Find where the given text appears and provide that cell's center as [x, y] coordinate. 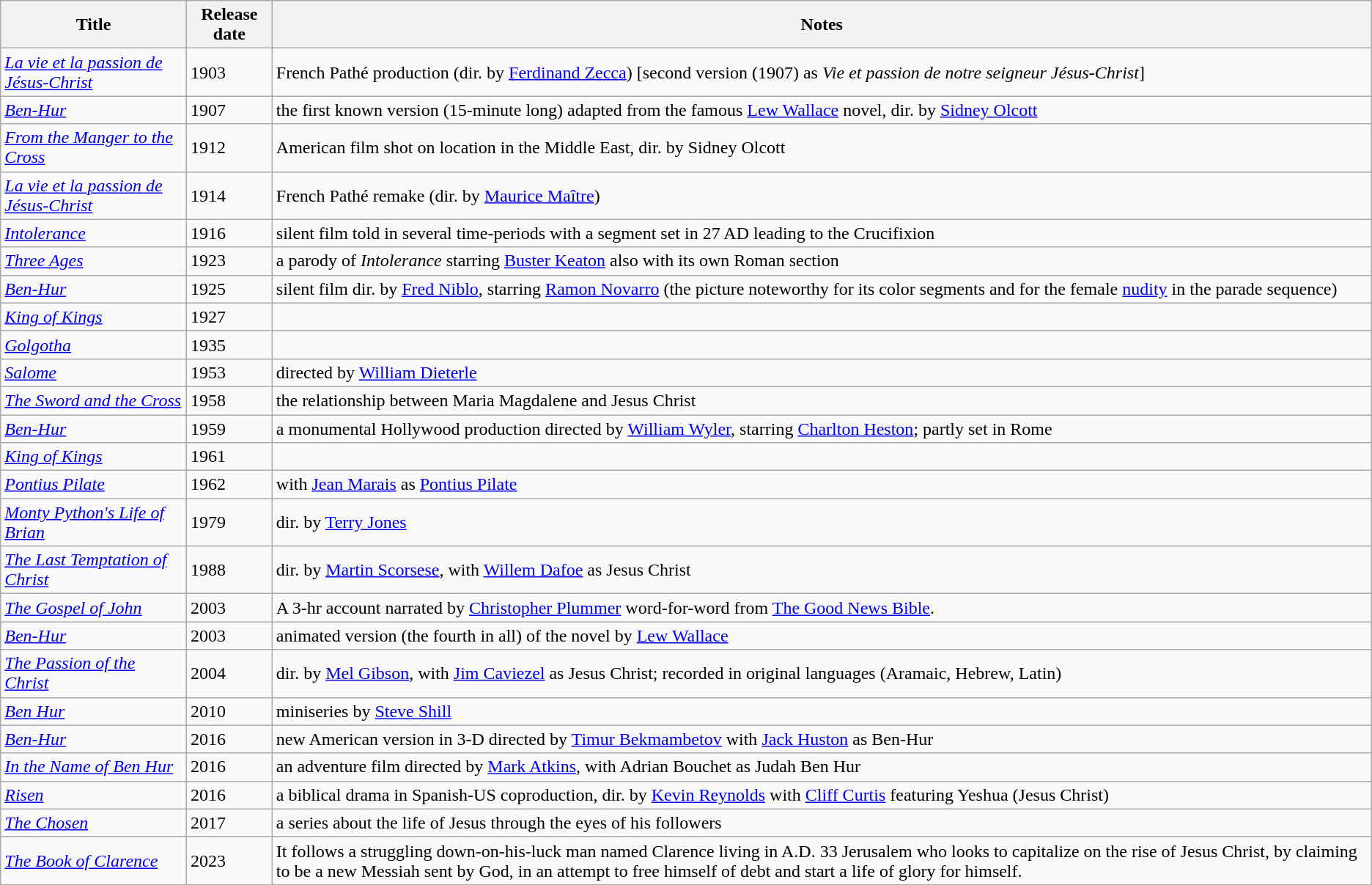
directed by William Dieterle [822, 372]
a series about the life of Jesus through the eyes of his followers [822, 823]
2004 [229, 673]
an adventure film directed by Mark Atkins, with Adrian Bouchet as Judah Ben Hur [822, 767]
From the Manger to the Cross [94, 148]
1927 [229, 317]
American film shot on location in the Middle East, dir. by Sidney Olcott [822, 148]
1916 [229, 233]
1935 [229, 345]
1903 [229, 72]
A 3-hr account narrated by Christopher Plummer word-for-word from The Good News Bible. [822, 608]
Notes [822, 25]
silent film told in several time-periods with a segment set in 27 AD leading to the Crucifixion [822, 233]
1962 [229, 485]
1958 [229, 400]
dir. by Mel Gibson, with Jim Caviezel as Jesus Christ; recorded in original languages (Aramaic, Hebrew, Latin) [822, 673]
Ben Hur [94, 711]
The Chosen [94, 823]
The Passion of the Christ [94, 673]
1953 [229, 372]
Intolerance [94, 233]
French Pathé remake (dir. by Maurice Maître) [822, 195]
new American version in 3-D directed by Timur Bekmambetov with Jack Huston as Ben-Hur [822, 739]
1925 [229, 289]
Pontius Pilate [94, 485]
Monty Python's Life of Brian [94, 522]
French Pathé production (dir. by Ferdinand Zecca) [second version (1907) as Vie et passion de notre seigneur Jésus-Christ] [822, 72]
2017 [229, 823]
a monumental Hollywood production directed by William Wyler, starring Charlton Heston; partly set in Rome [822, 429]
Release date [229, 25]
The Gospel of John [94, 608]
1912 [229, 148]
The Sword and the Cross [94, 400]
1914 [229, 195]
Title [94, 25]
a biblical drama in Spanish-US coproduction, dir. by Kevin Reynolds with Cliff Curtis featuring Yeshua (Jesus Christ) [822, 795]
1961 [229, 457]
the first known version (15-minute long) adapted from the famous Lew Wallace novel, dir. by Sidney Olcott [822, 110]
2023 [229, 861]
dir. by Martin Scorsese, with Willem Dafoe as Jesus Christ [822, 570]
In the Name of Ben Hur [94, 767]
1979 [229, 522]
Risen [94, 795]
the relationship between Maria Magdalene and Jesus Christ [822, 400]
The Book of Clarence [94, 861]
with Jean Marais as Pontius Pilate [822, 485]
miniseries by Steve Shill [822, 711]
Golgotha [94, 345]
The Last Temptation of Christ [94, 570]
2010 [229, 711]
Salome [94, 372]
1988 [229, 570]
1923 [229, 261]
animated version (the fourth in all) of the novel by Lew Wallace [822, 636]
1959 [229, 429]
1907 [229, 110]
dir. by Terry Jones [822, 522]
a parody of Intolerance starring Buster Keaton also with its own Roman section [822, 261]
Three Ages [94, 261]
